Identify which cell holds the provided text, then report its [X, Y] central coordinate. 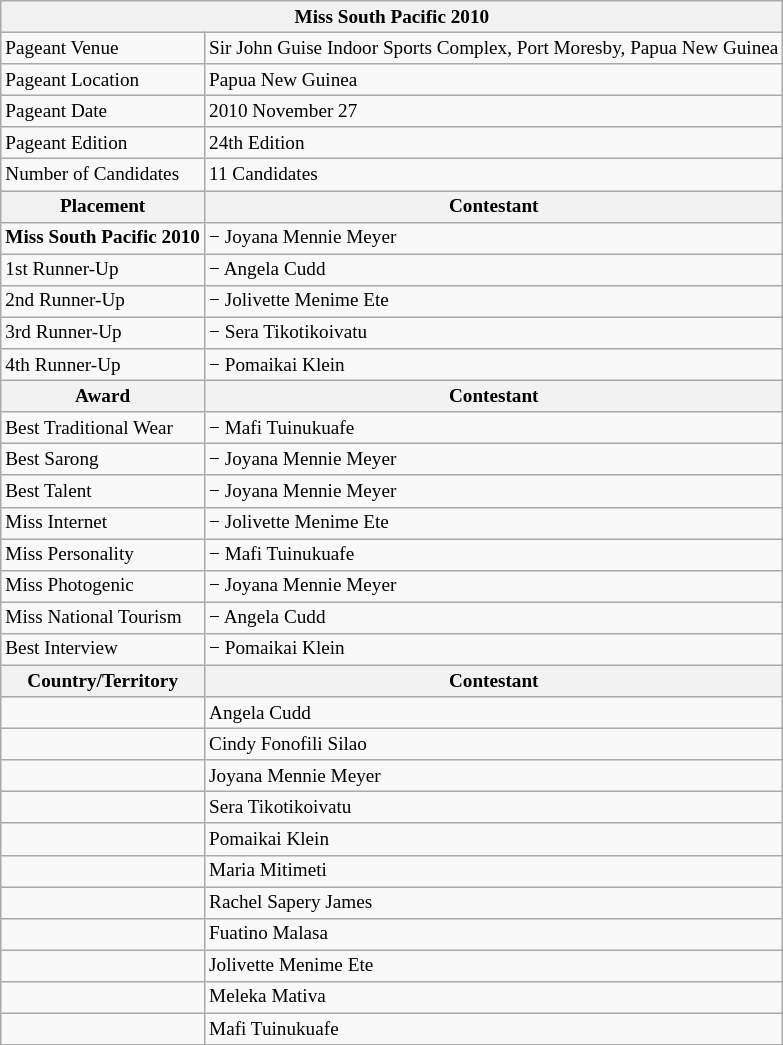
Placement [103, 206]
Best Sarong [103, 460]
2010 November 27 [494, 111]
Pageant Date [103, 111]
Sera Tikotikoivatu [494, 808]
11 Candidates [494, 175]
Best Interview [103, 649]
Mafi Tuinukuafe [494, 1029]
Award [103, 396]
Meleka Mativa [494, 997]
4th Runner-Up [103, 365]
Pageant Venue [103, 48]
Fuatino Malasa [494, 934]
Pomaikai Klein [494, 839]
Best Talent [103, 491]
Pageant Location [103, 80]
2nd Runner-Up [103, 301]
1st Runner-Up [103, 270]
Number of Candidates [103, 175]
Angela Cudd [494, 713]
Joyana Mennie Meyer [494, 776]
Country/Territory [103, 681]
Pageant Edition [103, 143]
Miss National Tourism [103, 618]
24th Edition [494, 143]
Sir John Guise Indoor Sports Complex, Port Moresby, Papua New Guinea [494, 48]
Miss Photogenic [103, 586]
Miss Personality [103, 554]
Jolivette Menime Ete [494, 966]
3rd Runner-Up [103, 333]
Cindy Fonofili Silao [494, 744]
Papua New Guinea [494, 80]
Miss Internet [103, 523]
Maria Mitimeti [494, 871]
Rachel Sapery James [494, 902]
Best Traditional Wear [103, 428]
− Sera Tikotikoivatu [494, 333]
